Extract the (X, Y) coordinate from the center of the cell holding the provided text.  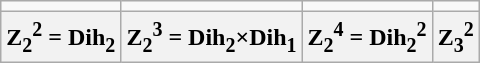
Z24 = Dih22 (367, 38)
Z23 = Dih2×Dih1 (212, 38)
Z32 (456, 38)
Z22 = Dih2 (61, 38)
